Output the (x, y) coordinate of the center of the cell containing the given text.  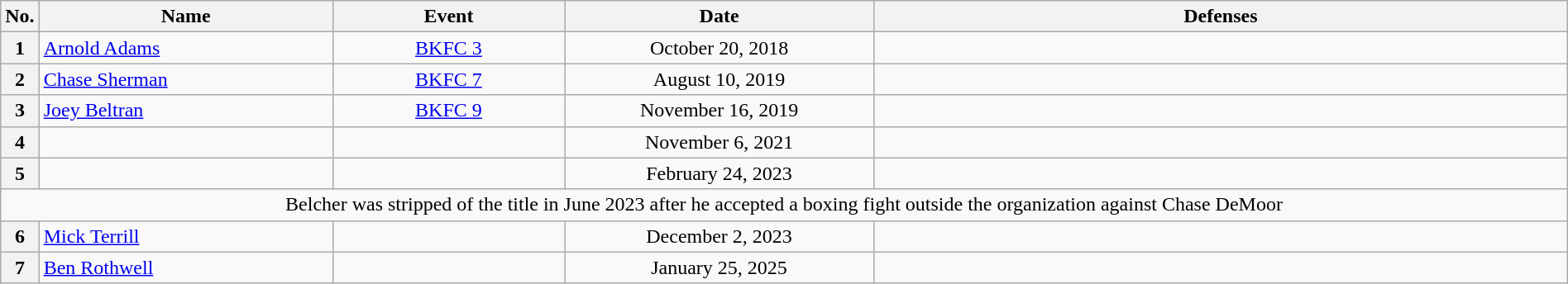
Belcher was stripped of the title in June 2023 after he accepted a boxing fight outside the organization against Chase DeMoor (784, 205)
Arnold Adams (185, 48)
No. (20, 17)
6 (20, 236)
BKFC 9 (448, 111)
7 (20, 267)
October 20, 2018 (719, 48)
February 24, 2023 (719, 173)
August 10, 2019 (719, 79)
BKFC 3 (448, 48)
5 (20, 173)
November 6, 2021 (719, 142)
Name (185, 17)
3 (20, 111)
Event (448, 17)
4 (20, 142)
Ben Rothwell (185, 267)
1 (20, 48)
BKFC 7 (448, 79)
Joey Beltran (185, 111)
November 16, 2019 (719, 111)
December 2, 2023 (719, 236)
Mick Terrill (185, 236)
Date (719, 17)
January 25, 2025 (719, 267)
2 (20, 79)
Chase Sherman (185, 79)
Defenses (1221, 17)
